Pinpoint the cell where the given text exists, returning its (x, y) midpoint coordinate. 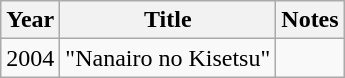
"Nanairo no Kisetsu" (168, 58)
Title (168, 20)
Year (30, 20)
Notes (310, 20)
2004 (30, 58)
